Detect which cell encompasses the target text, then output its (X, Y) center coordinate. 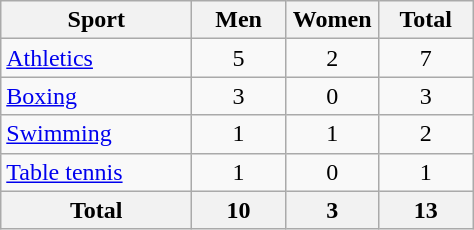
10 (239, 210)
Athletics (96, 58)
Boxing (96, 96)
5 (239, 58)
Table tennis (96, 172)
7 (426, 58)
Men (239, 20)
Women (332, 20)
Sport (96, 20)
13 (426, 210)
Swimming (96, 134)
